Scan for the cell matching the given text and deliver its [X, Y] coordinate at center. 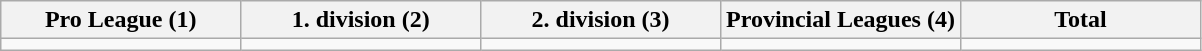
1. division (2) [361, 20]
Provincial Leagues (4) [841, 20]
2. division (3) [601, 20]
Total [1080, 20]
Pro League (1) [121, 20]
